Return (x, y) of the center of cell containing provided text 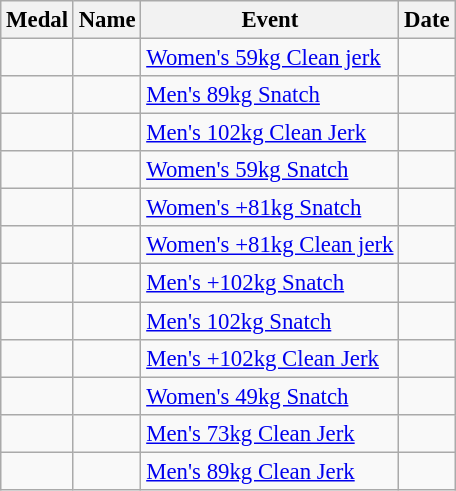
Women's +81kg Clean jerk (270, 245)
Medal (38, 20)
Men's +102kg Clean Jerk (270, 358)
Date (427, 20)
Men's 102kg Snatch (270, 321)
Men's 89kg Clean Jerk (270, 471)
Name (107, 20)
Men's 89kg Snatch (270, 95)
Women's 59kg Snatch (270, 170)
Event (270, 20)
Men's +102kg Snatch (270, 283)
Men's 73kg Clean Jerk (270, 433)
Women's +81kg Snatch (270, 208)
Women's 49kg Snatch (270, 396)
Men's 102kg Clean Jerk (270, 133)
Women's 59kg Clean jerk (270, 58)
